Output the [x, y] coordinate of the center of the cell containing the given text.  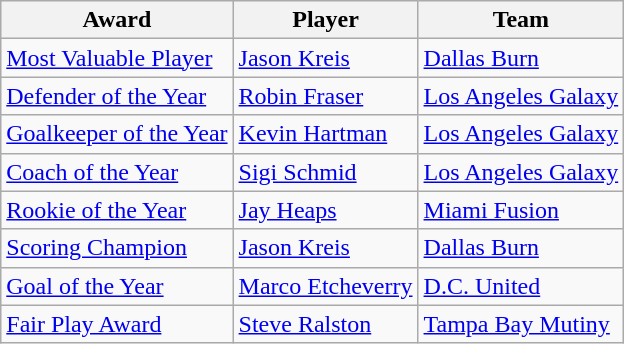
Most Valuable Player [117, 58]
Robin Fraser [326, 96]
Goal of the Year [117, 286]
Goalkeeper of the Year [117, 134]
Jay Heaps [326, 210]
Miami Fusion [521, 210]
Tampa Bay Mutiny [521, 324]
D.C. United [521, 286]
Coach of the Year [117, 172]
Sigi Schmid [326, 172]
Steve Ralston [326, 324]
Kevin Hartman [326, 134]
Marco Etcheverry [326, 286]
Award [117, 20]
Rookie of the Year [117, 210]
Fair Play Award [117, 324]
Player [326, 20]
Scoring Champion [117, 248]
Team [521, 20]
Defender of the Year [117, 96]
